For the text-containing cell, return its midpoint in [X, Y] coordinate format. 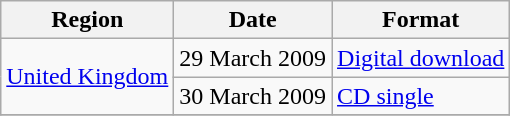
Date [253, 20]
United Kingdom [88, 77]
Format [421, 20]
30 March 2009 [253, 96]
29 March 2009 [253, 58]
Digital download [421, 58]
Region [88, 20]
CD single [421, 96]
